Scan for the cell matching the given text and deliver its (X, Y) coordinate at center. 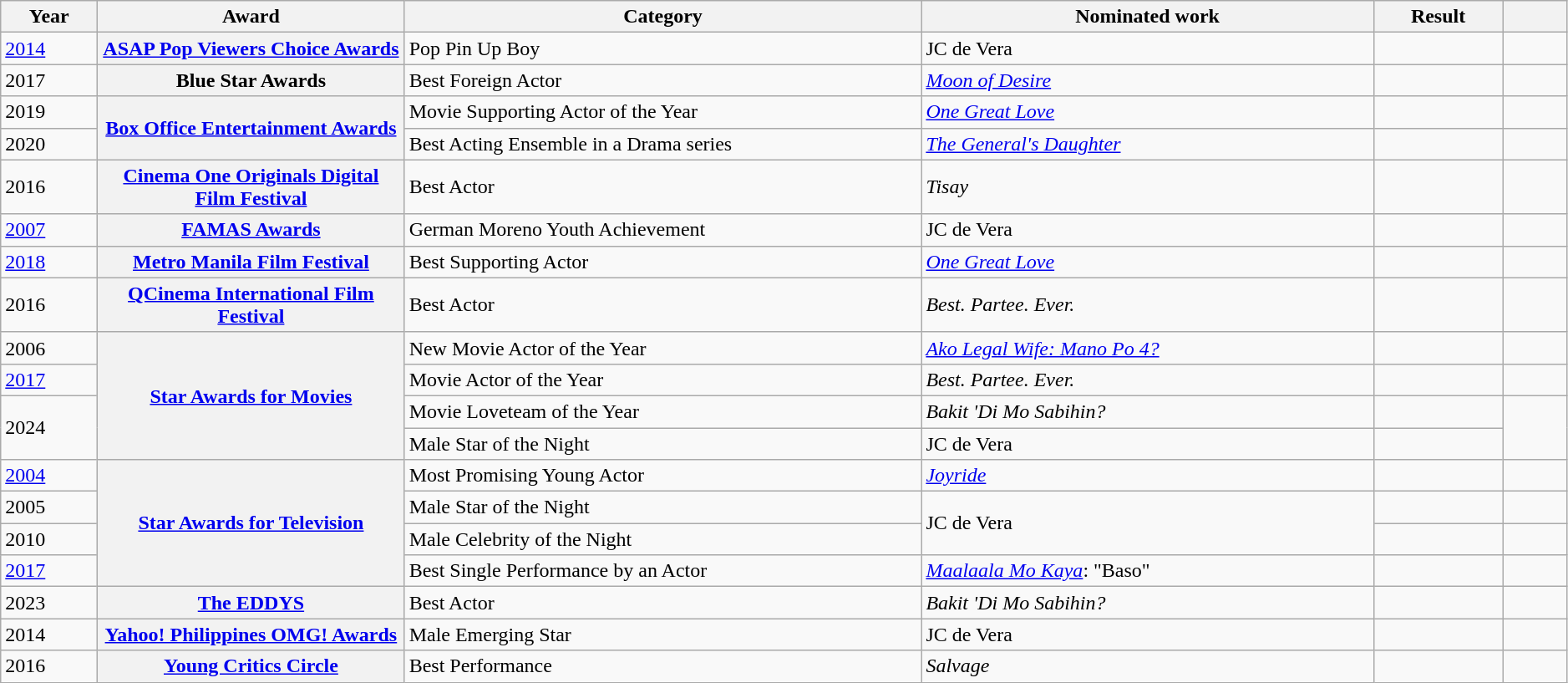
Best Acting Ensemble in a Drama series (663, 144)
The EDDYS (251, 603)
2006 (49, 348)
Box Office Entertainment Awards (251, 128)
Joyride (1148, 476)
Movie Actor of the Year (663, 380)
Cinema One Originals Digital Film Festival (251, 187)
Result (1439, 17)
2005 (49, 507)
Award (251, 17)
ASAP Pop Viewers Choice Awards (251, 48)
2007 (49, 230)
Ako Legal Wife: Mano Po 4? (1148, 348)
Category (663, 17)
German Moreno Youth Achievement (663, 230)
2020 (49, 144)
2004 (49, 476)
Movie Supporting Actor of the Year (663, 112)
New Movie Actor of the Year (663, 348)
Movie Loveteam of the Year (663, 411)
2010 (49, 539)
Star Awards for Television (251, 523)
Best Foreign Actor (663, 80)
2023 (49, 603)
Nominated work (1148, 17)
Pop Pin Up Boy (663, 48)
Star Awards for Movies (251, 395)
Maalaala Mo Kaya: "Baso" (1148, 571)
Best Supporting Actor (663, 262)
2024 (49, 427)
Male Emerging Star (663, 635)
Best Single Performance by an Actor (663, 571)
Salvage (1148, 666)
Best Performance (663, 666)
Year (49, 17)
Blue Star Awards (251, 80)
2019 (49, 112)
Metro Manila Film Festival (251, 262)
Moon of Desire (1148, 80)
Tisay (1148, 187)
FAMAS Awards (251, 230)
The General's Daughter (1148, 144)
Young Critics Circle (251, 666)
2018 (49, 262)
Most Promising Young Actor (663, 476)
Yahoo! Philippines OMG! Awards (251, 635)
Male Celebrity of the Night (663, 539)
QCinema International Film Festival (251, 304)
